Search for the cell housing the specified text and yield its [X, Y] center coordinate. 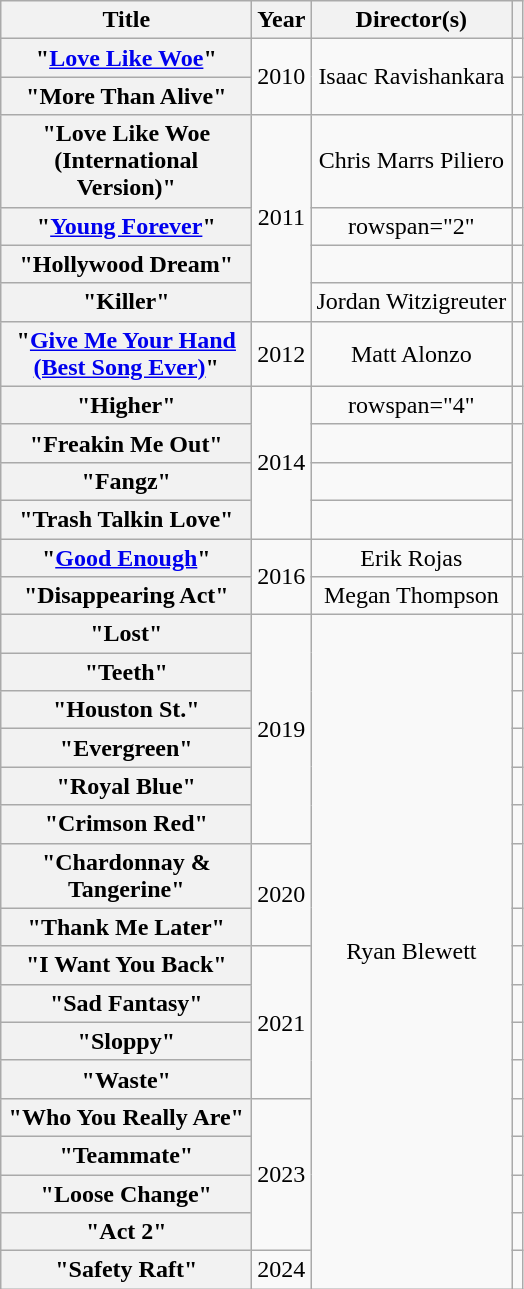
"Love Like Woe (International Version)" [126, 161]
"Teammate" [126, 1155]
Isaac Ravishankara [412, 77]
"Teeth" [126, 672]
"Good Enough" [126, 557]
"Hollywood Dream" [126, 264]
2012 [282, 354]
Chris Marrs Piliero [412, 161]
Director(s) [412, 20]
"Killer" [126, 302]
2023 [282, 1174]
"Thank Me Later" [126, 927]
2021 [282, 1022]
2016 [282, 576]
2014 [282, 462]
"Love Like Woe" [126, 58]
rowspan="4" [412, 405]
2011 [282, 218]
Title [126, 20]
"Houston St." [126, 710]
"Disappearing Act" [126, 596]
Jordan Witzigreuter [412, 302]
"Crimson Red" [126, 824]
"Loose Change" [126, 1193]
2010 [282, 77]
"Chardonnay & Tangerine" [126, 876]
2024 [282, 1270]
"Safety Raft" [126, 1270]
"Trash Talkin Love" [126, 519]
"Act 2" [126, 1232]
"Waste" [126, 1079]
"Fangz" [126, 481]
"Higher" [126, 405]
Megan Thompson [412, 596]
"Freakin Me Out" [126, 443]
"Sloppy" [126, 1041]
Year [282, 20]
Matt Alonzo [412, 354]
"Evergreen" [126, 748]
"Young Forever" [126, 226]
2019 [282, 729]
"More Than Alive" [126, 96]
Erik Rojas [412, 557]
"Give Me Your Hand (Best Song Ever)" [126, 354]
Ryan Blewett [412, 952]
"Lost" [126, 634]
rowspan="2" [412, 226]
"Sad Fantasy" [126, 1003]
2020 [282, 894]
"Who You Really Are" [126, 1117]
"I Want You Back" [126, 965]
"Royal Blue" [126, 786]
